Find where the given text appears and provide that cell's center as [X, Y] coordinate. 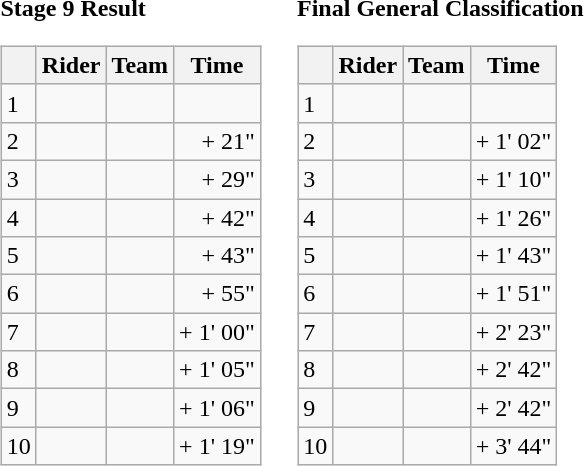
+ 1' 51" [514, 294]
+ 1' 10" [514, 179]
+ 1' 43" [514, 256]
+ 29" [218, 179]
+ 2' 23" [514, 332]
+ 21" [218, 141]
+ 1' 06" [218, 408]
+ 1' 00" [218, 332]
+ 42" [218, 217]
+ 1' 02" [514, 141]
+ 43" [218, 256]
+ 1' 19" [218, 446]
+ 1' 26" [514, 217]
+ 1' 05" [218, 370]
+ 3' 44" [514, 446]
+ 55" [218, 294]
